Return [X, Y] of the center of cell containing provided text 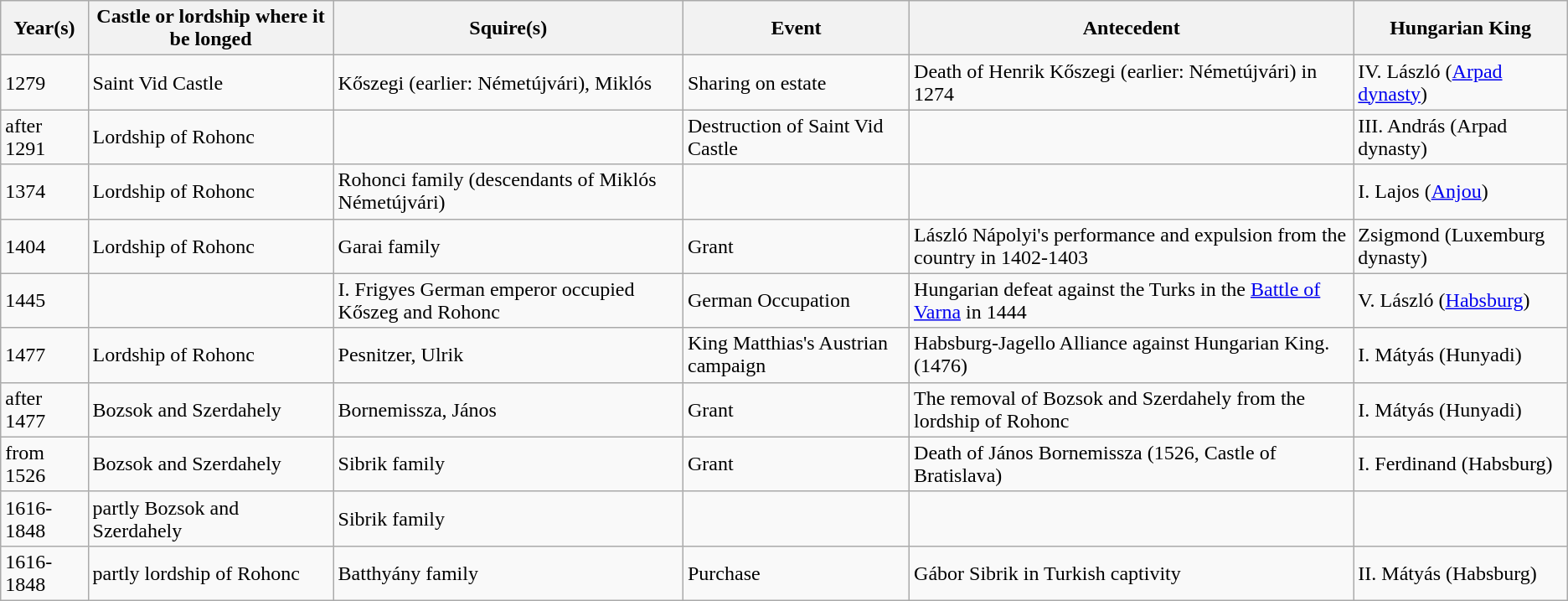
IV. László (Arpad dynasty) [1461, 82]
King Matthias's Austrian campaign [796, 355]
II. Mátyás (Habsburg) [1461, 573]
Event [796, 28]
Bornemissza, János [508, 409]
Destruction of Saint Vid Castle [796, 137]
Death of Henrik Kőszegi (earlier: Németújvári) in 1274 [1132, 82]
The removal of Bozsok and Szerdahely from the lordship of Rohonc [1132, 409]
Purchase [796, 573]
Year(s) [44, 28]
Antecedent [1132, 28]
1374 [44, 191]
I. Lajos (Anjou) [1461, 191]
1404 [44, 246]
Garai family [508, 246]
Death of János Bornemissza (1526, Castle of Bratislava) [1132, 464]
Castle or lordship where it be longed [211, 28]
László Nápolyi's performance and expulsion from the country in 1402-1403 [1132, 246]
Habsburg-Jagello Alliance against Hungarian King. (1476) [1132, 355]
after 1291 [44, 137]
1477 [44, 355]
after 1477 [44, 409]
I. Frigyes German emperor occupied Kőszeg and Rohonc [508, 300]
Sharing on estate [796, 82]
Squire(s) [508, 28]
1445 [44, 300]
Batthyány family [508, 573]
Saint Vid Castle [211, 82]
from 1526 [44, 464]
Hungarian defeat against the Turks in the Battle of Varna in 1444 [1132, 300]
partly lordship of Rohonc [211, 573]
V. László (Habsburg) [1461, 300]
I. Ferdinand (Habsburg) [1461, 464]
III. András (Arpad dynasty) [1461, 137]
1279 [44, 82]
Zsigmond (Luxemburg dynasty) [1461, 246]
German Occupation [796, 300]
Kőszegi (earlier: Németújvári), Miklós [508, 82]
Rohonci family (descendants of Miklós Németújvári) [508, 191]
partly Bozsok and Szerdahely [211, 518]
Pesnitzer, Ulrik [508, 355]
Hungarian King [1461, 28]
Gábor Sibrik in Turkish captivity [1132, 573]
